Detect which cell encompasses the target text, then output its [x, y] center coordinate. 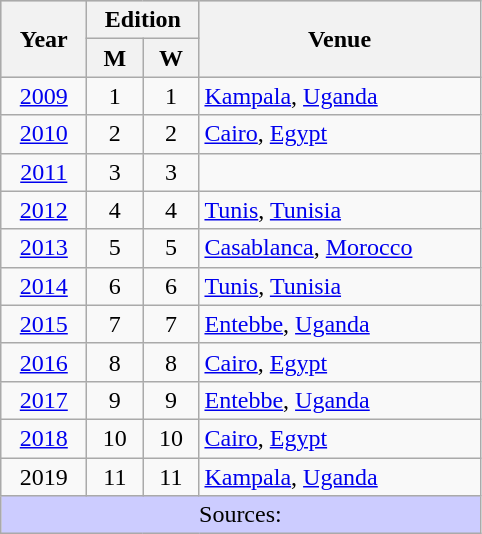
2019 [44, 477]
2010 [44, 134]
Casablanca, Morocco [340, 248]
2012 [44, 210]
2015 [44, 324]
Sources: [240, 515]
2018 [44, 438]
2009 [44, 96]
Year [44, 39]
Edition [143, 20]
Venue [340, 39]
2016 [44, 362]
M [115, 58]
2017 [44, 400]
2014 [44, 286]
2011 [44, 172]
W [171, 58]
2013 [44, 248]
